Locate the cell with the specified text and output its [x, y] center coordinate. 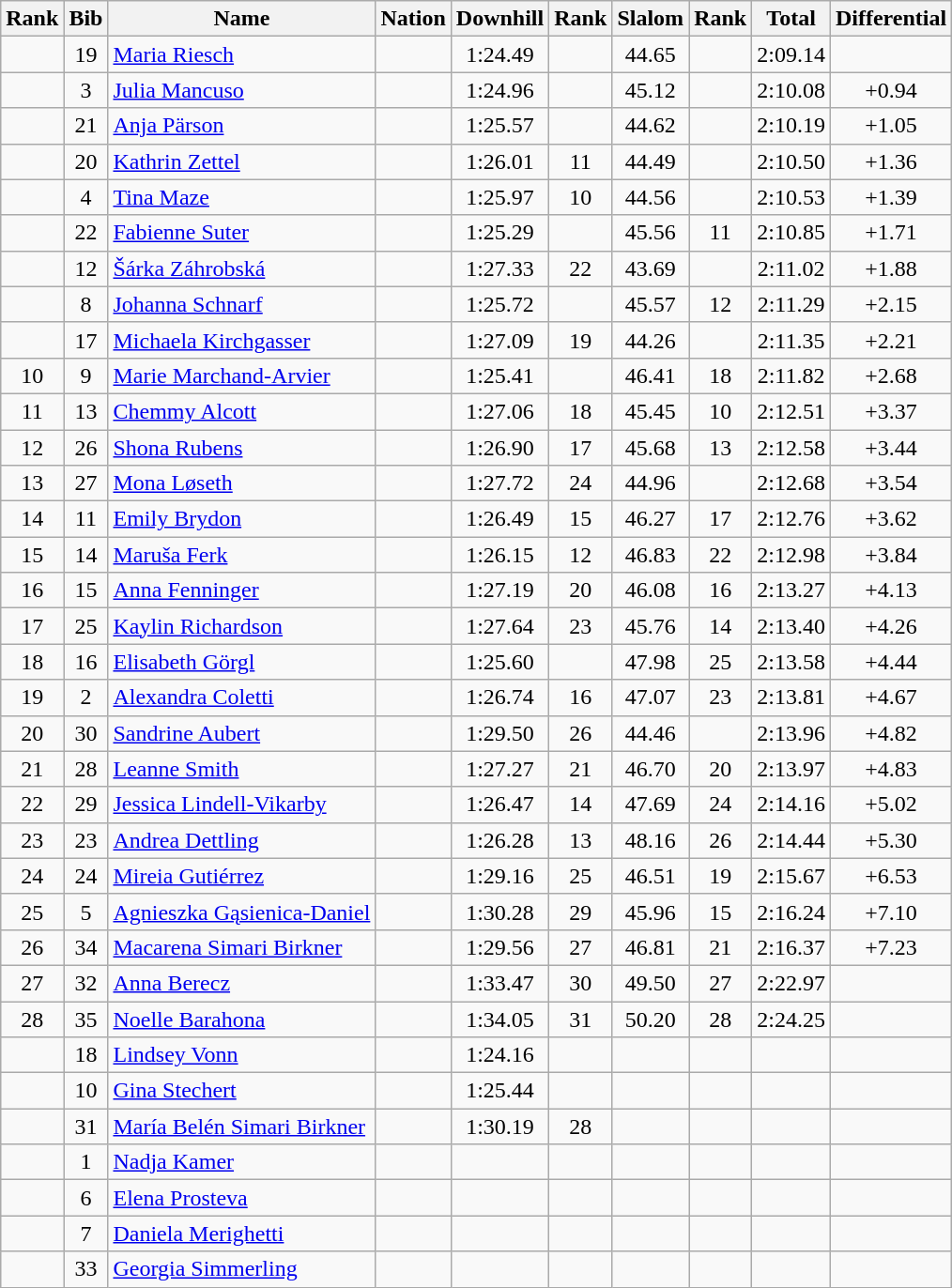
Johanna Schnarf [242, 304]
2:10.53 [791, 197]
1:26.15 [499, 555]
47.07 [651, 698]
1:34.05 [499, 1019]
44.49 [651, 161]
Daniela Merighetti [242, 1234]
2:13.58 [791, 662]
44.56 [651, 197]
49.50 [651, 983]
Anja Pärson [242, 126]
Tina Maze [242, 197]
Chemmy Alcott [242, 411]
+1.05 [890, 126]
Kaylin Richardson [242, 626]
2:09.14 [791, 54]
47.69 [651, 805]
+3.54 [890, 483]
+0.94 [890, 90]
Shona Rubens [242, 448]
+4.82 [890, 733]
2:12.58 [791, 448]
1:24.96 [499, 90]
45.96 [651, 912]
1:27.19 [499, 590]
8 [86, 304]
1:29.50 [499, 733]
Lindsey Vonn [242, 1055]
+1.36 [890, 161]
Marie Marchand-Arvier [242, 376]
2 [86, 698]
1:30.19 [499, 1127]
2:14.44 [791, 840]
44.26 [651, 340]
+1.39 [890, 197]
+2.68 [890, 376]
1:24.49 [499, 54]
2:11.82 [791, 376]
Alexandra Coletti [242, 698]
Differential [890, 19]
Sandrine Aubert [242, 733]
1:26.74 [499, 698]
Maruša Ferk [242, 555]
+2.15 [890, 304]
44.65 [651, 54]
Agnieszka Gąsienica-Daniel [242, 912]
Kathrin Zettel [242, 161]
45.76 [651, 626]
2:13.27 [791, 590]
Bib [86, 19]
46.81 [651, 947]
+7.23 [890, 947]
Maria Riesch [242, 54]
1:24.16 [499, 1055]
1 [86, 1162]
+5.02 [890, 805]
1:27.27 [499, 769]
2:12.68 [791, 483]
46.70 [651, 769]
2:10.08 [791, 90]
+3.62 [890, 519]
1:29.56 [499, 947]
2:13.40 [791, 626]
1:25.72 [499, 304]
1:25.44 [499, 1091]
Leanne Smith [242, 769]
1:26.49 [499, 519]
2:11.02 [791, 268]
48.16 [651, 840]
44.96 [651, 483]
46.41 [651, 376]
1:27.09 [499, 340]
2:12.51 [791, 411]
+3.84 [890, 555]
1:30.28 [499, 912]
Gina Stechert [242, 1091]
Downhill [499, 19]
2:13.97 [791, 769]
1:26.47 [499, 805]
46.51 [651, 876]
Andrea Dettling [242, 840]
35 [86, 1019]
7 [86, 1234]
46.27 [651, 519]
Anna Fenninger [242, 590]
+3.44 [890, 448]
Nadja Kamer [242, 1162]
1:27.72 [499, 483]
2:16.37 [791, 947]
2:13.96 [791, 733]
1:25.57 [499, 126]
45.56 [651, 233]
33 [86, 1269]
1:26.90 [499, 448]
45.12 [651, 90]
2:11.35 [791, 340]
1:27.64 [499, 626]
Noelle Barahona [242, 1019]
1:29.16 [499, 876]
+1.71 [890, 233]
6 [86, 1198]
45.68 [651, 448]
9 [86, 376]
1:25.41 [499, 376]
+2.21 [890, 340]
2:10.50 [791, 161]
Jessica Lindell-Vikarby [242, 805]
Mona Løseth [242, 483]
2:10.85 [791, 233]
+4.83 [890, 769]
2:11.29 [791, 304]
4 [86, 197]
1:27.06 [499, 411]
Mireia Gutiérrez [242, 876]
2:14.16 [791, 805]
Emily Brydon [242, 519]
+4.13 [890, 590]
2:24.25 [791, 1019]
47.98 [651, 662]
43.69 [651, 268]
Elena Prosteva [242, 1198]
+4.67 [890, 698]
Name [242, 19]
5 [86, 912]
32 [86, 983]
50.20 [651, 1019]
2:10.19 [791, 126]
1:33.47 [499, 983]
2:13.81 [791, 698]
Nation [413, 19]
Elisabeth Görgl [242, 662]
45.57 [651, 304]
+4.44 [890, 662]
45.45 [651, 411]
+6.53 [890, 876]
2:16.24 [791, 912]
1:26.01 [499, 161]
Anna Berecz [242, 983]
1:26.28 [499, 840]
Slalom [651, 19]
1:25.97 [499, 197]
Fabienne Suter [242, 233]
2:22.97 [791, 983]
1:27.33 [499, 268]
3 [86, 90]
+7.10 [890, 912]
Michaela Kirchgasser [242, 340]
+1.88 [890, 268]
Julia Mancuso [242, 90]
2:12.98 [791, 555]
44.62 [651, 126]
34 [86, 947]
2:12.76 [791, 519]
1:25.60 [499, 662]
46.83 [651, 555]
+4.26 [890, 626]
+3.37 [890, 411]
2:15.67 [791, 876]
44.46 [651, 733]
Total [791, 19]
María Belén Simari Birkner [242, 1127]
Šárka Záhrobská [242, 268]
Georgia Simmerling [242, 1269]
46.08 [651, 590]
1:25.29 [499, 233]
+5.30 [890, 840]
Macarena Simari Birkner [242, 947]
